Determine the [X, Y] coordinate at the center of the cell enclosing the given text.  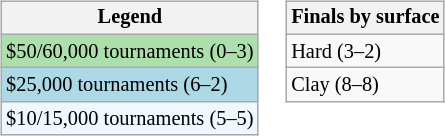
Hard (3–2) [365, 51]
$25,000 tournaments (6–2) [130, 85]
$10/15,000 tournaments (5–5) [130, 119]
Finals by surface [365, 18]
$50/60,000 tournaments (0–3) [130, 51]
Clay (8–8) [365, 85]
Legend [130, 18]
